Extract the [x, y] coordinate from the center of the cell holding the provided text.  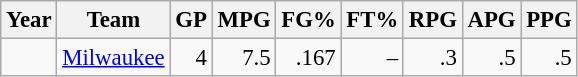
PPG [549, 20]
Team [114, 20]
.3 [432, 58]
– [372, 58]
.167 [308, 58]
4 [191, 58]
FT% [372, 20]
APG [492, 20]
7.5 [244, 58]
FG% [308, 20]
MPG [244, 20]
Milwaukee [114, 58]
GP [191, 20]
Year [29, 20]
RPG [432, 20]
